From the cell containing the given text, extract its center point as (X, Y) coordinate. 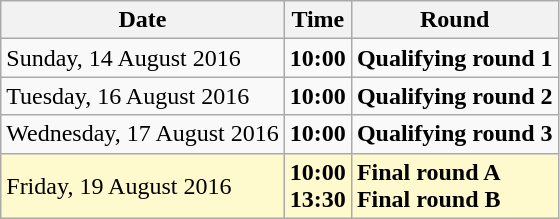
Tuesday, 16 August 2016 (143, 96)
Qualifying round 2 (454, 96)
Wednesday, 17 August 2016 (143, 134)
Qualifying round 1 (454, 58)
Final round AFinal round B (454, 186)
10:0013:30 (318, 186)
Date (143, 20)
Round (454, 20)
Qualifying round 3 (454, 134)
Time (318, 20)
Sunday, 14 August 2016 (143, 58)
Friday, 19 August 2016 (143, 186)
